Search for the cell housing the specified text and yield its [X, Y] center coordinate. 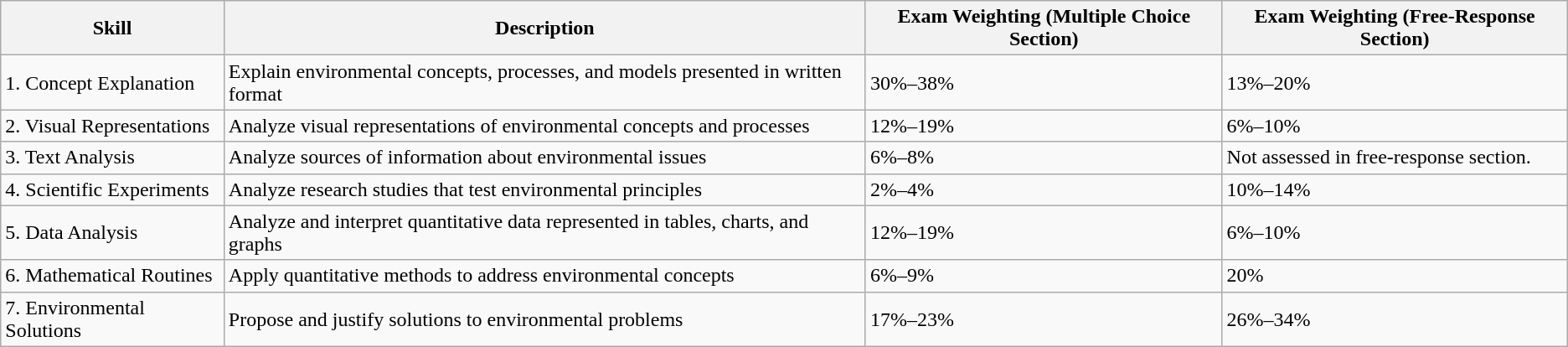
5. Data Analysis [112, 233]
Not assessed in free-response section. [1395, 158]
1. Concept Explanation [112, 82]
2. Visual Representations [112, 126]
Description [544, 28]
Analyze research studies that test environmental principles [544, 189]
Skill [112, 28]
6%–9% [1044, 276]
Exam Weighting (Multiple Choice Section) [1044, 28]
30%–38% [1044, 82]
13%–20% [1395, 82]
6. Mathematical Routines [112, 276]
Propose and justify solutions to environmental problems [544, 319]
Apply quantitative methods to address environmental concepts [544, 276]
Analyze visual representations of environmental concepts and processes [544, 126]
Explain environmental concepts, processes, and models presented in written format [544, 82]
20% [1395, 276]
Exam Weighting (Free-Response Section) [1395, 28]
7. Environmental Solutions [112, 319]
2%–4% [1044, 189]
3. Text Analysis [112, 158]
4. Scientific Experiments [112, 189]
10%–14% [1395, 189]
Analyze sources of information about environmental issues [544, 158]
Analyze and interpret quantitative data represented in tables, charts, and graphs [544, 233]
26%–34% [1395, 319]
17%–23% [1044, 319]
6%–8% [1044, 158]
